For the text-containing cell, return its midpoint in (X, Y) coordinate format. 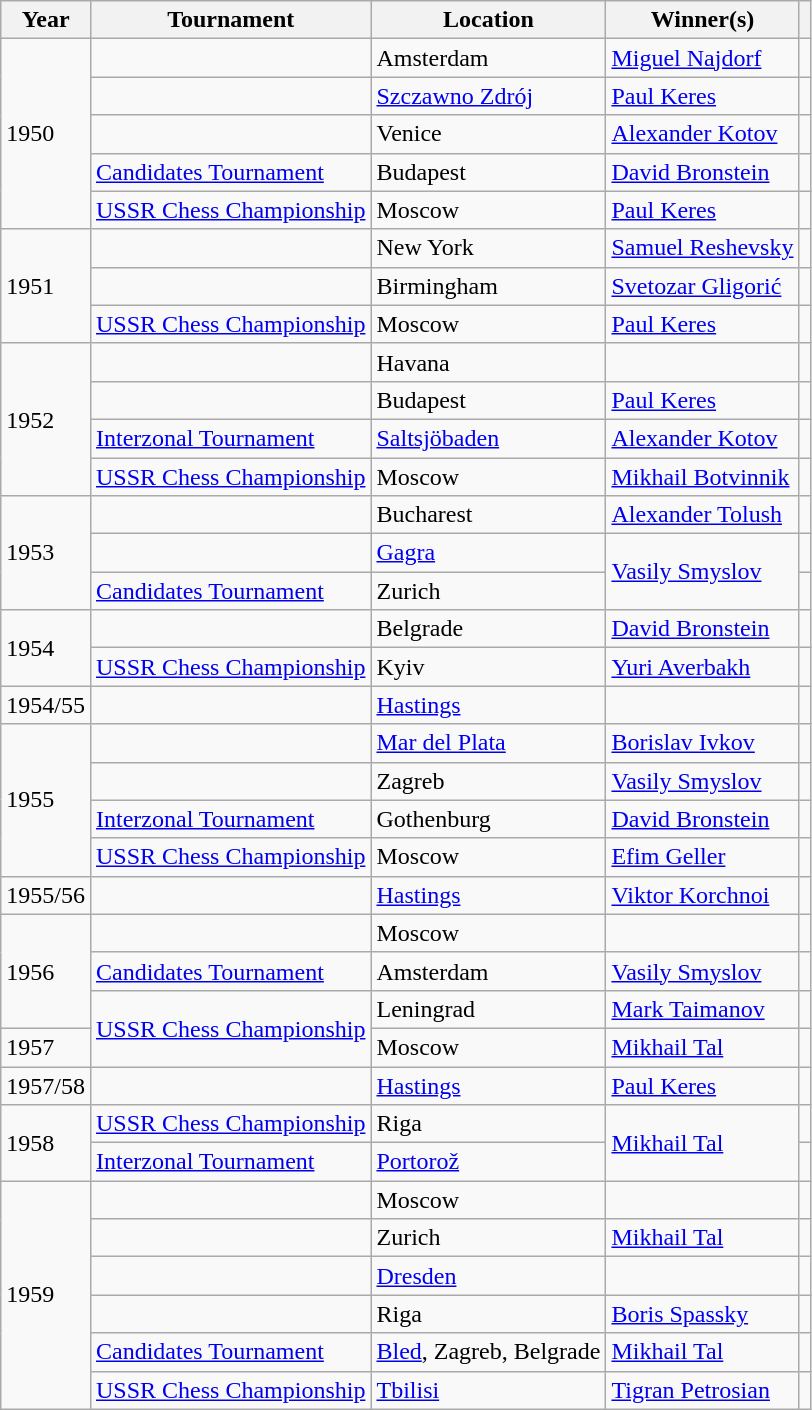
Borislav Ivkov (702, 743)
1958 (46, 1143)
Zagreb (488, 781)
Mar del Plata (488, 743)
Venice (488, 134)
Miguel Najdorf (702, 58)
New York (488, 248)
Efim Geller (702, 857)
Kyiv (488, 667)
Szczawno Zdrój (488, 96)
1957/58 (46, 1085)
Year (46, 20)
1954/55 (46, 705)
Bled, Zagreb, Belgrade (488, 1352)
Winner(s) (702, 20)
Dresden (488, 1276)
Birmingham (488, 286)
Mikhail Botvinnik (702, 477)
Samuel Reshevsky (702, 248)
Viktor Korchnoi (702, 895)
1952 (46, 419)
1953 (46, 553)
Tournament (230, 20)
Location (488, 20)
Alexander Tolush (702, 515)
Portorož (488, 1162)
1959 (46, 1295)
Gagra (488, 553)
Gothenburg (488, 819)
1950 (46, 134)
Tigran Petrosian (702, 1390)
Leningrad (488, 1009)
Belgrade (488, 629)
1955 (46, 800)
1954 (46, 648)
Mark Taimanov (702, 1009)
1956 (46, 971)
Tbilisi (488, 1390)
Saltsjöbaden (488, 438)
Bucharest (488, 515)
Yuri Averbakh (702, 667)
1957 (46, 1047)
Boris Spassky (702, 1314)
Svetozar Gligorić (702, 286)
1951 (46, 286)
Havana (488, 362)
1955/56 (46, 895)
